Determine the [X, Y] coordinate at the center of the cell enclosing the given text.  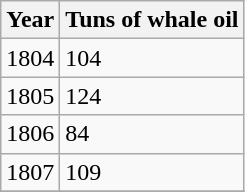
Year [30, 20]
124 [152, 96]
1805 [30, 96]
104 [152, 58]
1806 [30, 134]
1807 [30, 172]
109 [152, 172]
84 [152, 134]
1804 [30, 58]
Tuns of whale oil [152, 20]
